Return [X, Y] of the center of cell containing provided text 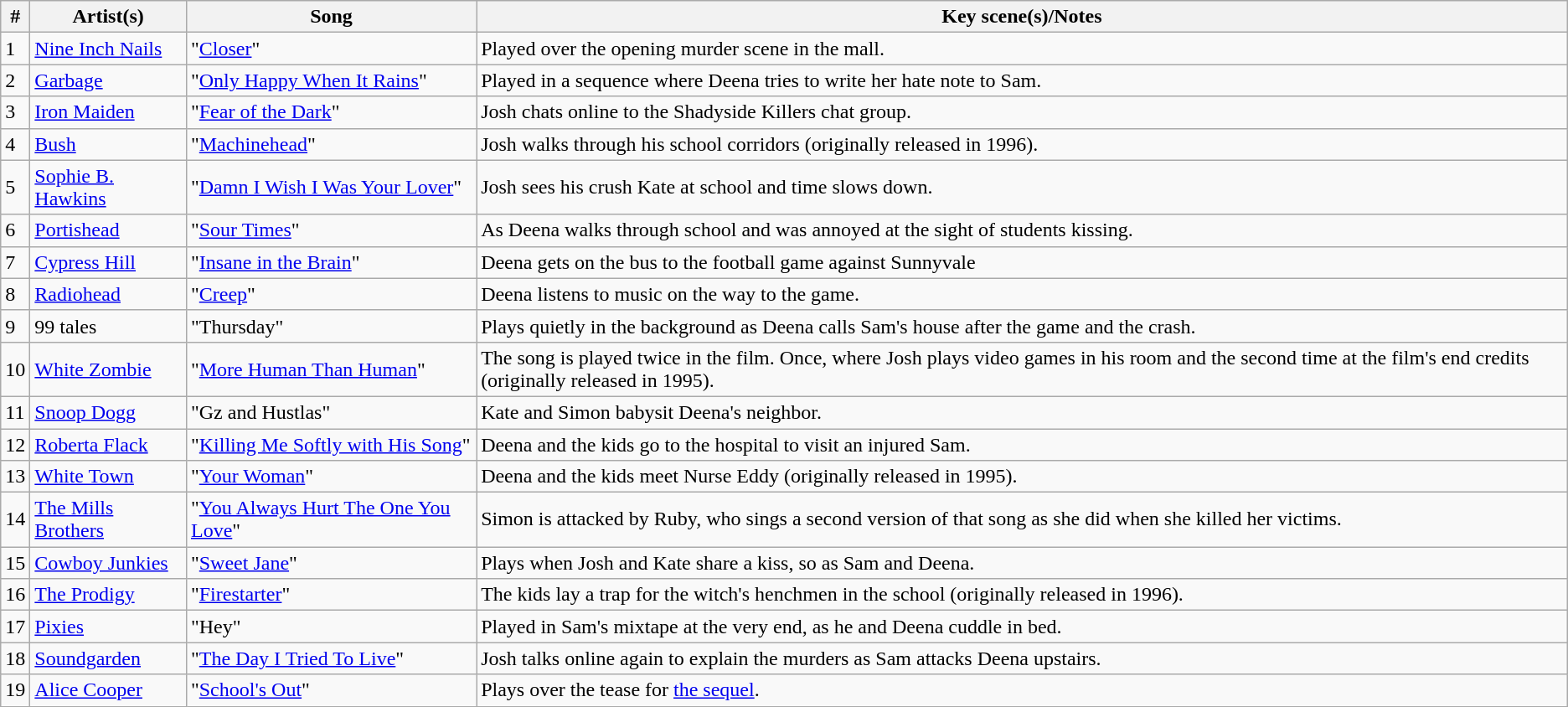
19 [15, 690]
14 [15, 519]
"Killing Me Softly with His Song" [331, 445]
Deena gets on the bus to the football game against Sunnyvale [1022, 262]
16 [15, 595]
12 [15, 445]
8 [15, 294]
White Zombie [109, 369]
"Gz and Hustlas" [331, 412]
Deena and the kids go to the hospital to visit an injured Sam. [1022, 445]
The Mills Brothers [109, 519]
5 [15, 188]
Portishead [109, 230]
Josh chats online to the Shadyside Killers chat group. [1022, 112]
Played in Sam's mixtape at the very end, as he and Deena cuddle in bed. [1022, 627]
"The Day I Tried To Live" [331, 658]
"Fear of the Dark" [331, 112]
9 [15, 326]
White Town [109, 477]
"Closer" [331, 49]
Simon is attacked by Ruby, who sings a second version of that song as she did when she killed her victims. [1022, 519]
Plays quietly in the background as Deena calls Sam's house after the game and the crash. [1022, 326]
"Sweet Jane" [331, 563]
17 [15, 627]
"You Always Hurt The One You Love" [331, 519]
"Thursday" [331, 326]
4 [15, 144]
Artist(s) [109, 17]
6 [15, 230]
10 [15, 369]
Pixies [109, 627]
Deena and the kids meet Nurse Eddy (originally released in 1995). [1022, 477]
Plays when Josh and Kate share a kiss, so as Sam and Deena. [1022, 563]
Nine Inch Nails [109, 49]
Plays over the tease for the sequel. [1022, 690]
15 [15, 563]
"Insane in the Brain" [331, 262]
# [15, 17]
Alice Cooper [109, 690]
Josh walks through his school corridors (originally released in 1996). [1022, 144]
Played in a sequence where Deena tries to write her hate note to Sam. [1022, 80]
Josh talks online again to explain the murders as Sam attacks Deena upstairs. [1022, 658]
1 [15, 49]
"Firestarter" [331, 595]
Roberta Flack [109, 445]
Radiohead [109, 294]
Cypress Hill [109, 262]
"Creep" [331, 294]
Played over the opening murder scene in the mall. [1022, 49]
2 [15, 80]
As Deena walks through school and was annoyed at the sight of students kissing. [1022, 230]
"Hey" [331, 627]
Deena listens to music on the way to the game. [1022, 294]
Kate and Simon babysit Deena's neighbor. [1022, 412]
"Sour Times" [331, 230]
3 [15, 112]
"School's Out" [331, 690]
"Machinehead" [331, 144]
13 [15, 477]
"Only Happy When It Rains" [331, 80]
Soundgarden [109, 658]
Song [331, 17]
Sophie B. Hawkins [109, 188]
"More Human Than Human" [331, 369]
Key scene(s)/Notes [1022, 17]
Bush [109, 144]
"Damn I Wish I Was Your Lover" [331, 188]
18 [15, 658]
11 [15, 412]
The Prodigy [109, 595]
Iron Maiden [109, 112]
The kids lay a trap for the witch's henchmen in the school (originally released in 1996). [1022, 595]
Josh sees his crush Kate at school and time slows down. [1022, 188]
Cowboy Junkies [109, 563]
"Your Woman" [331, 477]
Garbage [109, 80]
Snoop Dogg [109, 412]
99 tales [109, 326]
7 [15, 262]
